Return the (X, Y) coordinate for the center point of the cell that contains the specified text.  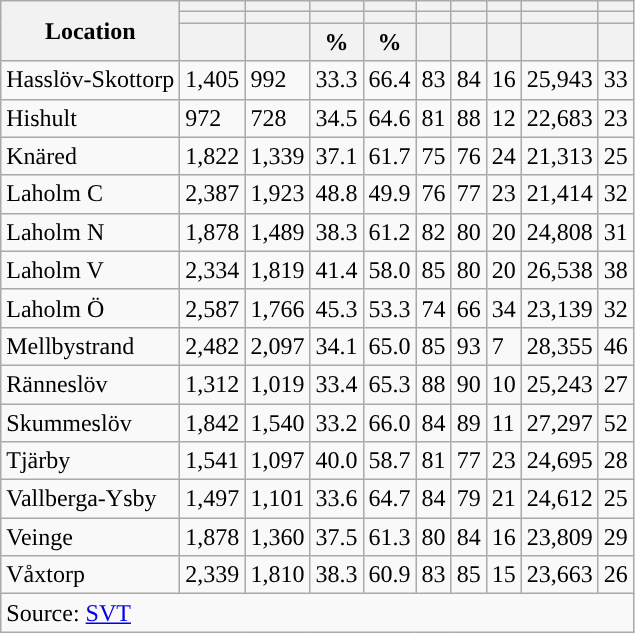
23,139 (560, 308)
2,587 (212, 308)
Mellbystrand (90, 346)
31 (616, 232)
33 (616, 80)
38 (616, 270)
2,334 (212, 270)
48.8 (336, 194)
1,019 (278, 384)
2,097 (278, 346)
90 (468, 384)
61.3 (390, 537)
Laholm N (90, 232)
26,538 (560, 270)
1,540 (278, 423)
33.3 (336, 80)
24,612 (560, 499)
64.6 (390, 118)
33.4 (336, 384)
972 (212, 118)
12 (504, 118)
1,339 (278, 156)
37.1 (336, 156)
46 (616, 346)
28 (616, 461)
24,808 (560, 232)
65.0 (390, 346)
64.7 (390, 499)
Knäred (90, 156)
79 (468, 499)
15 (504, 575)
74 (434, 308)
25,243 (560, 384)
2,387 (212, 194)
49.9 (390, 194)
11 (504, 423)
53.3 (390, 308)
33.2 (336, 423)
66.4 (390, 80)
Hasslöv-Skottorp (90, 80)
1,923 (278, 194)
1,810 (278, 575)
34.1 (336, 346)
10 (504, 384)
1,822 (212, 156)
21,313 (560, 156)
1,842 (212, 423)
1,405 (212, 80)
Våxtorp (90, 575)
7 (504, 346)
40.0 (336, 461)
Ränneslöv (90, 384)
Laholm C (90, 194)
Skummeslöv (90, 423)
21 (504, 499)
28,355 (560, 346)
34 (504, 308)
Source: SVT (318, 613)
27 (616, 384)
52 (616, 423)
Veinge (90, 537)
Laholm V (90, 270)
Vallberga-Ysby (90, 499)
2,482 (212, 346)
24,695 (560, 461)
Tjärby (90, 461)
1,819 (278, 270)
65.3 (390, 384)
58.0 (390, 270)
61.2 (390, 232)
992 (278, 80)
61.7 (390, 156)
1,541 (212, 461)
1,497 (212, 499)
66 (468, 308)
23,809 (560, 537)
58.7 (390, 461)
728 (278, 118)
Hishult (90, 118)
22,683 (560, 118)
33.6 (336, 499)
60.9 (390, 575)
93 (468, 346)
37.5 (336, 537)
1,766 (278, 308)
75 (434, 156)
45.3 (336, 308)
41.4 (336, 270)
26 (616, 575)
34.5 (336, 118)
1,360 (278, 537)
1,489 (278, 232)
29 (616, 537)
89 (468, 423)
Laholm Ö (90, 308)
82 (434, 232)
66.0 (390, 423)
21,414 (560, 194)
27,297 (560, 423)
23,663 (560, 575)
2,339 (212, 575)
Location (90, 31)
24 (504, 156)
1,312 (212, 384)
25,943 (560, 80)
1,101 (278, 499)
1,097 (278, 461)
